Search for the cell housing the specified text and yield its (X, Y) center coordinate. 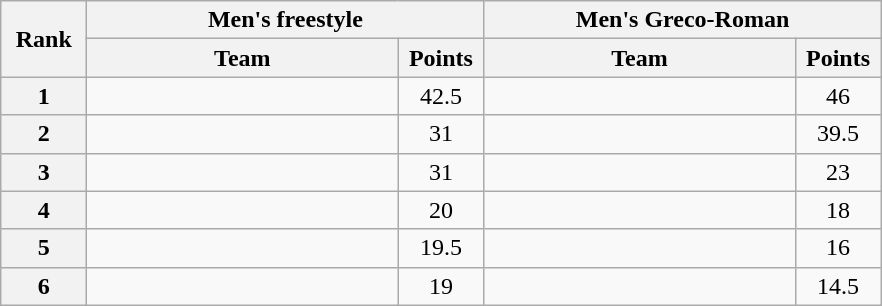
Men's Greco-Roman (682, 20)
39.5 (838, 134)
46 (838, 96)
6 (44, 286)
42.5 (441, 96)
3 (44, 172)
20 (441, 210)
4 (44, 210)
5 (44, 248)
23 (838, 172)
1 (44, 96)
2 (44, 134)
16 (838, 248)
Men's freestyle (286, 20)
18 (838, 210)
14.5 (838, 286)
19.5 (441, 248)
Rank (44, 39)
19 (441, 286)
